Identify which cell holds the provided text, then report its (x, y) central coordinate. 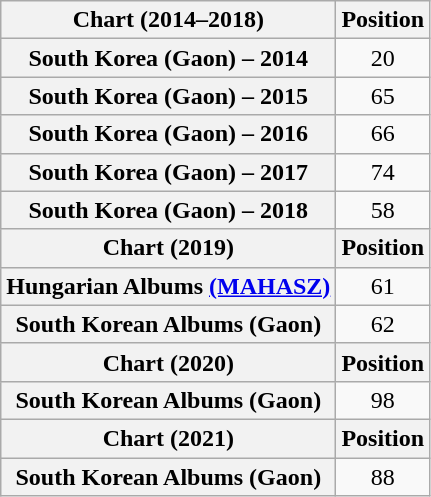
Chart (2014–2018) (168, 20)
South Korea (Gaon) – 2014 (168, 58)
66 (383, 134)
58 (383, 210)
South Korea (Gaon) – 2017 (168, 172)
South Korea (Gaon) – 2016 (168, 134)
South Korea (Gaon) – 2018 (168, 210)
South Korea (Gaon) – 2015 (168, 96)
74 (383, 172)
65 (383, 96)
Hungarian Albums (MAHASZ) (168, 286)
Chart (2021) (168, 438)
Chart (2019) (168, 248)
88 (383, 477)
Chart (2020) (168, 362)
62 (383, 324)
61 (383, 286)
20 (383, 58)
98 (383, 400)
